Output the [x, y] coordinate of the center of the cell containing the given text.  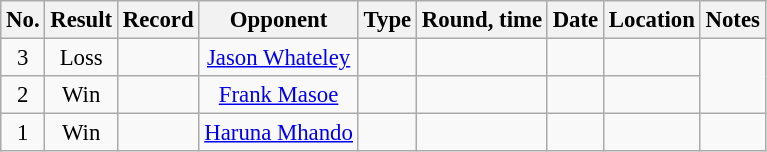
Jason Whateley [278, 58]
No. [23, 20]
Haruna Mhando [278, 133]
Frank Masoe [278, 95]
Record [158, 20]
Result [82, 20]
Date [575, 20]
Round, time [482, 20]
Loss [82, 58]
Type [387, 20]
Opponent [278, 20]
1 [23, 133]
3 [23, 58]
Location [652, 20]
Notes [732, 20]
2 [23, 95]
